Locate the cell with the specified text and output its (x, y) center coordinate. 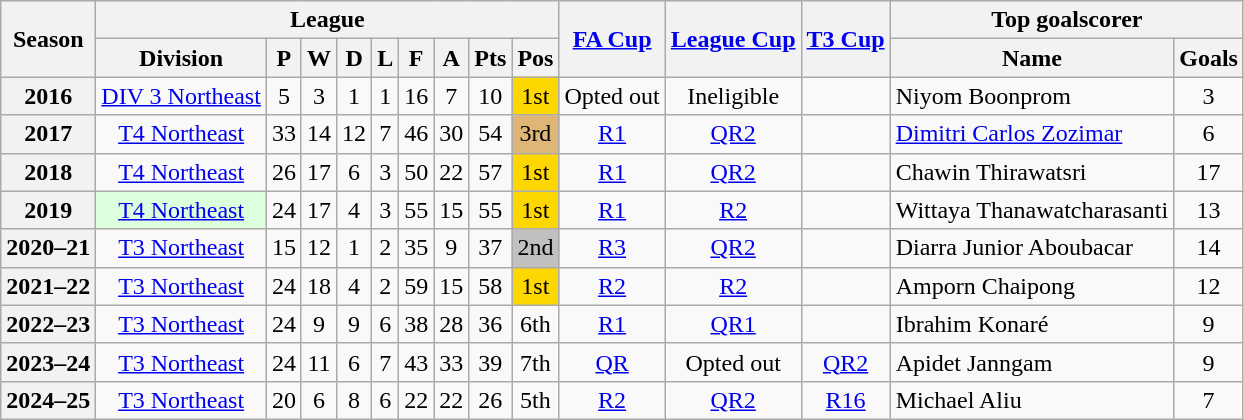
6th (536, 324)
Pos (536, 58)
2024–25 (48, 400)
58 (490, 286)
L (386, 58)
28 (452, 324)
League Cup (733, 39)
F (416, 58)
2nd (536, 248)
5 (284, 96)
DIV 3 Northeast (182, 96)
Division (182, 58)
Ineligible (733, 96)
Chawin Thirawatsri (1032, 172)
37 (490, 248)
Amporn Chaipong (1032, 286)
16 (416, 96)
20 (284, 400)
57 (490, 172)
10 (490, 96)
R3 (612, 248)
38 (416, 324)
13 (1209, 210)
Diarra Junior Aboubacar (1032, 248)
11 (318, 362)
8 (354, 400)
Top goalscorer (1066, 20)
2018 (48, 172)
Dimitri Carlos Zozimar (1032, 134)
54 (490, 134)
30 (452, 134)
Wittaya Thanawatcharasanti (1032, 210)
W (318, 58)
QR1 (733, 324)
7th (536, 362)
2017 (48, 134)
3rd (536, 134)
59 (416, 286)
Goals (1209, 58)
2021–22 (48, 286)
P (284, 58)
5th (536, 400)
Apidet Janngam (1032, 362)
R16 (846, 400)
35 (416, 248)
Michael Aliu (1032, 400)
Pts (490, 58)
2023–24 (48, 362)
Season (48, 39)
Name (1032, 58)
2020–21 (48, 248)
2019 (48, 210)
18 (318, 286)
43 (416, 362)
League (328, 20)
2016 (48, 96)
QR (612, 362)
D (354, 58)
39 (490, 362)
2022–23 (48, 324)
Niyom Boonprom (1032, 96)
50 (416, 172)
T3 Cup (846, 39)
36 (490, 324)
FA Cup (612, 39)
Ibrahim Konaré (1032, 324)
46 (416, 134)
A (452, 58)
